Return the (x, y) coordinate for the center point of the cell that contains the specified text.  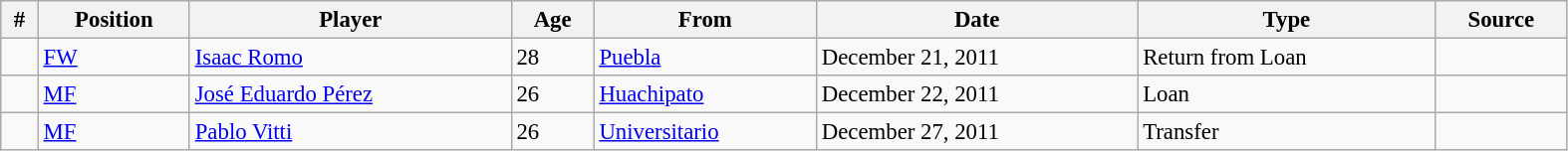
From (705, 20)
Return from Loan (1287, 58)
Age (552, 20)
# (20, 20)
Transfer (1287, 132)
December 21, 2011 (976, 58)
28 (552, 58)
Type (1287, 20)
December 27, 2011 (976, 132)
Huachipato (705, 94)
Position (114, 20)
Puebla (705, 58)
Player (351, 20)
José Eduardo Pérez (351, 94)
FW (114, 58)
Pablo Vitti (351, 132)
Loan (1287, 94)
Isaac Romo (351, 58)
Source (1501, 20)
December 22, 2011 (976, 94)
Universitario (705, 132)
Date (976, 20)
